Scan for the cell matching the given text and deliver its [X, Y] coordinate at center. 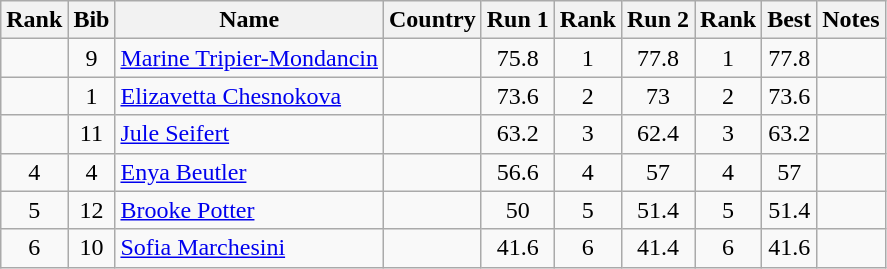
12 [92, 210]
50 [518, 210]
11 [92, 134]
10 [92, 248]
Brooke Potter [250, 210]
Bib [92, 20]
Run 1 [518, 20]
62.4 [658, 134]
Jule Seifert [250, 134]
Enya Beutler [250, 172]
Marine Tripier-Mondancin [250, 58]
Name [250, 20]
Elizavetta Chesnokova [250, 96]
41.4 [658, 248]
Run 2 [658, 20]
Country [432, 20]
Sofia Marchesini [250, 248]
9 [92, 58]
Best [790, 20]
75.8 [518, 58]
Notes [851, 20]
56.6 [518, 172]
73 [658, 96]
